Provide the (x, y) coordinate of the cell's center where the given text is located.  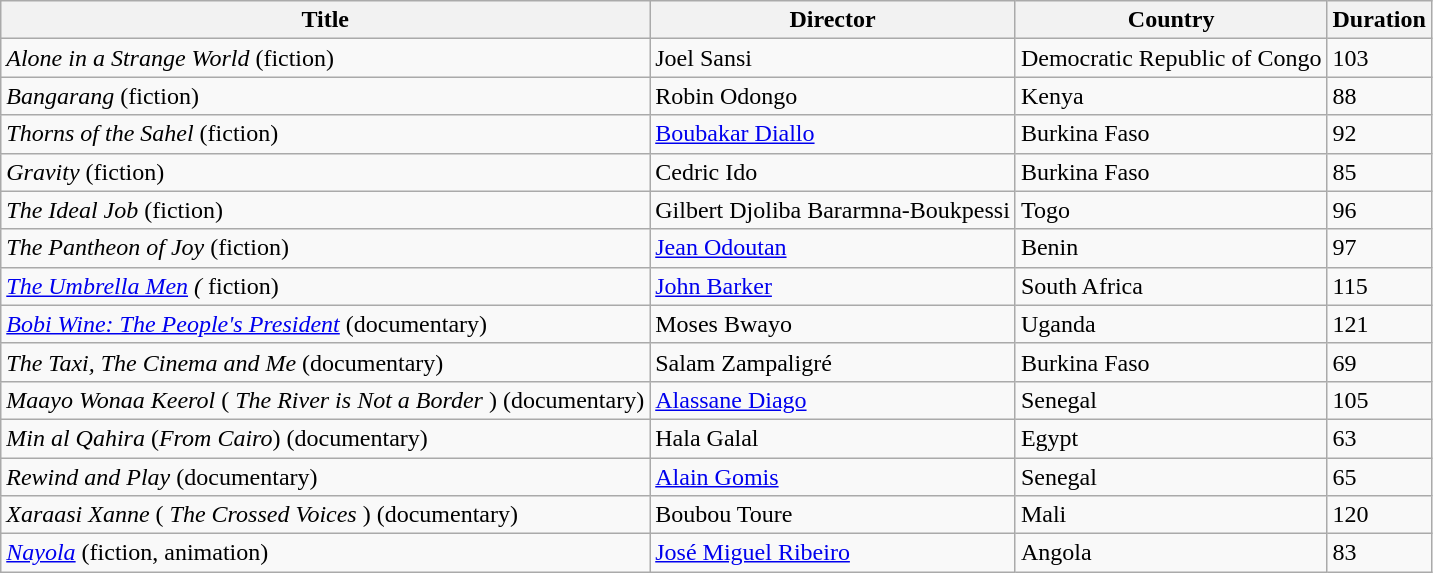
Boubakar Diallo (833, 134)
88 (1379, 96)
Democratic Republic of Congo (1171, 58)
63 (1379, 438)
Hala Galal (833, 438)
The Pantheon of Joy (fiction) (326, 248)
Gilbert Djoliba Bararmna-Boukpessi (833, 210)
South Africa (1171, 286)
121 (1379, 324)
Xaraasi Xanne ( The Crossed Voices ) (documentary) (326, 515)
Moses Bwayo (833, 324)
Kenya (1171, 96)
The Ideal Job (fiction) (326, 210)
Jean Odoutan (833, 248)
Rewind and Play (documentary) (326, 477)
Thorns of the Sahel (fiction) (326, 134)
Nayola (fiction, animation) (326, 553)
José Miguel Ribeiro (833, 553)
Country (1171, 20)
Alain Gomis (833, 477)
103 (1379, 58)
Benin (1171, 248)
Alassane Diago (833, 400)
Maayo Wonaa Keerol ( The River is Not a Border ) (documentary) (326, 400)
Robin Odongo (833, 96)
The Umbrella Men ( fiction) (326, 286)
Bangarang (fiction) (326, 96)
120 (1379, 515)
Director (833, 20)
Togo (1171, 210)
69 (1379, 362)
Bobi Wine: The People's President (documentary) (326, 324)
Title (326, 20)
Mali (1171, 515)
85 (1379, 172)
92 (1379, 134)
Salam Zampaligré (833, 362)
Egypt (1171, 438)
105 (1379, 400)
Boubou Toure (833, 515)
Min al Qahira (From Cairo) (documentary) (326, 438)
Gravity (fiction) (326, 172)
115 (1379, 286)
96 (1379, 210)
Cedric Ido (833, 172)
Joel Sansi (833, 58)
The Taxi, The Cinema and Me (documentary) (326, 362)
83 (1379, 553)
65 (1379, 477)
97 (1379, 248)
Duration (1379, 20)
Angola (1171, 553)
John Barker (833, 286)
Alone in a Strange World (fiction) (326, 58)
Uganda (1171, 324)
